Capture the cell that displays the provided text and extract its (X, Y) central coordinate. 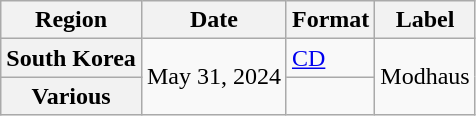
Date (214, 20)
Label (425, 20)
Format (330, 20)
May 31, 2024 (214, 77)
CD (330, 58)
Modhaus (425, 77)
South Korea (72, 58)
Region (72, 20)
Various (72, 96)
